For the text-containing cell, return its midpoint in (X, Y) coordinate format. 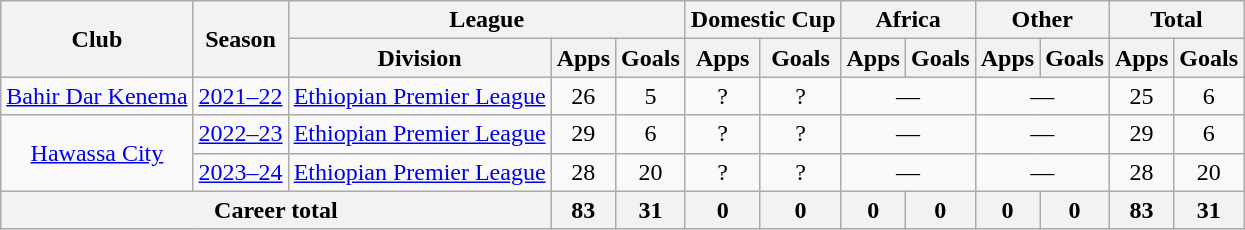
Division (420, 58)
Career total (276, 210)
26 (583, 96)
2023–24 (240, 172)
5 (651, 96)
Hawassa City (97, 153)
Africa (908, 20)
Domestic Cup (763, 20)
League (486, 20)
Total (1176, 20)
Bahir Dar Kenema (97, 96)
2021–22 (240, 96)
Season (240, 39)
25 (1141, 96)
Club (97, 39)
Other (1042, 20)
2022–23 (240, 134)
